Extract the (X, Y) coordinate from the center of the cell holding the provided text.  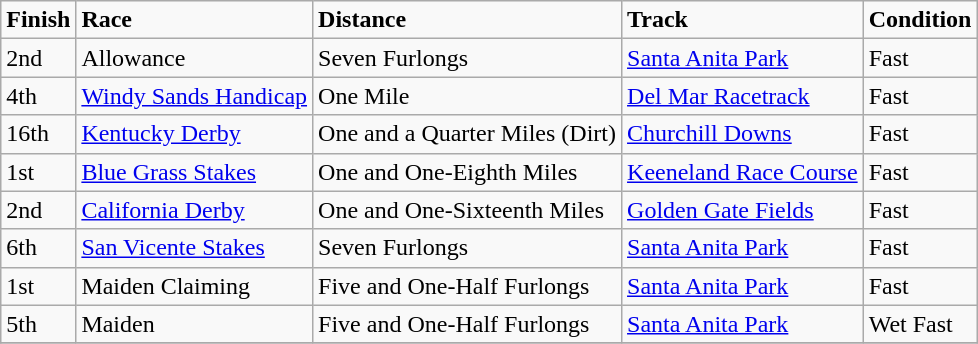
6th (38, 248)
Churchill Downs (743, 134)
16th (38, 134)
Distance (468, 20)
Golden Gate Fields (743, 210)
Wet Fast (920, 324)
Maiden (194, 324)
California Derby (194, 210)
5th (38, 324)
Condition (920, 20)
Finish (38, 20)
Race (194, 20)
Blue Grass Stakes (194, 172)
One Mile (468, 96)
One and One-Sixteenth Miles (468, 210)
Allowance (194, 58)
San Vicente Stakes (194, 248)
One and a Quarter Miles (Dirt) (468, 134)
Track (743, 20)
Kentucky Derby (194, 134)
Maiden Claiming (194, 286)
4th (38, 96)
Del Mar Racetrack (743, 96)
Windy Sands Handicap (194, 96)
One and One-Eighth Miles (468, 172)
Keeneland Race Course (743, 172)
